Return the [X, Y] coordinate for the center point of the cell that contains the specified text.  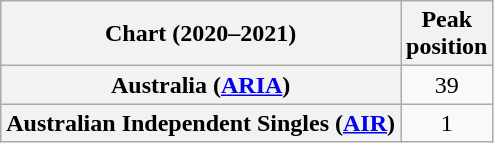
Australian Independent Singles (AIR) [201, 123]
Chart (2020–2021) [201, 34]
39 [447, 85]
Peakposition [447, 34]
1 [447, 123]
Australia (ARIA) [201, 85]
